Return the [x, y] coordinate for the center point of the cell that contains the specified text.  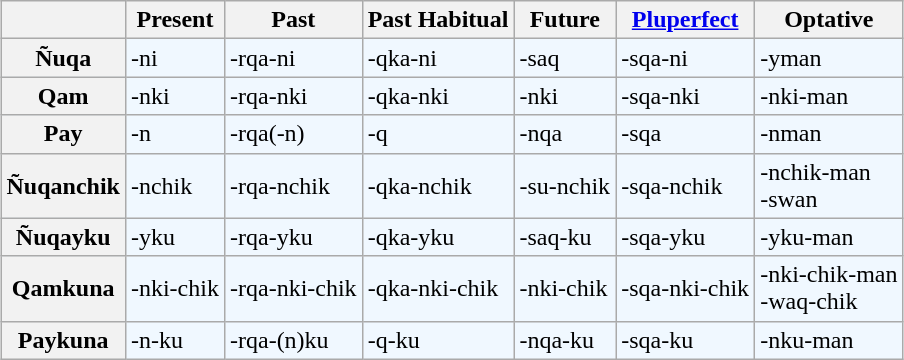
-q-ku [438, 340]
-qka-nchik [438, 186]
Pluperfect [686, 20]
-rqa-yku [293, 237]
-saq-ku [565, 237]
-nman [829, 134]
-qka-nki [438, 96]
-sqa [686, 134]
-rqa-ni [293, 58]
-n-ku [174, 340]
Ñuqa [63, 58]
-qka-nki-chik [438, 288]
-n [174, 134]
Present [174, 20]
-qka-ni [438, 58]
-nchik-man-swan [829, 186]
Ñuqayku [63, 237]
-yman [829, 58]
-sqa-nki [686, 96]
-yku [174, 237]
-yku-man [829, 237]
-sqa-ku [686, 340]
Qam [63, 96]
Future [565, 20]
-nki-chik-man-waq-chik [829, 288]
Optative [829, 20]
-qka-yku [438, 237]
Paykuna [63, 340]
-su-nchik [565, 186]
-rqa-(n)ku [293, 340]
-ni [174, 58]
-sqa-nchik [686, 186]
-sqa-ni [686, 58]
-saq [565, 58]
Pay [63, 134]
-sqa-yku [686, 237]
-nqa [565, 134]
Past Habitual [438, 20]
-nqa-ku [565, 340]
-sqa-nki-chik [686, 288]
-nchik [174, 186]
-nku-man [829, 340]
Past [293, 20]
-rqa-nki-chik [293, 288]
-rqa(-n) [293, 134]
-q [438, 134]
-rqa-nchik [293, 186]
-nki-man [829, 96]
Qamkuna [63, 288]
Ñuqanchik [63, 186]
-rqa-nki [293, 96]
